Provide the [x, y] coordinate of the cell's center where the given text is located.  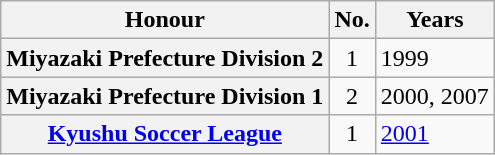
Honour [165, 20]
2000, 2007 [434, 96]
Years [434, 20]
Miyazaki Prefecture Division 1 [165, 96]
Kyushu Soccer League [165, 134]
2001 [434, 134]
2 [352, 96]
No. [352, 20]
1999 [434, 58]
Miyazaki Prefecture Division 2 [165, 58]
